Output the (X, Y) coordinate of the center of the cell containing the given text.  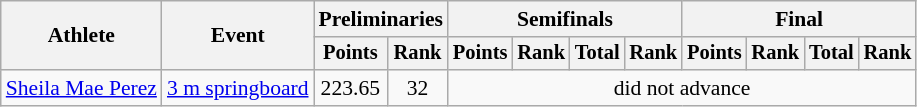
Preliminaries (381, 19)
Sheila Mae Perez (82, 88)
Semifinals (565, 19)
3 m springboard (238, 88)
Athlete (82, 36)
did not advance (682, 88)
Event (238, 36)
32 (418, 88)
223.65 (351, 88)
Final (799, 19)
